Detect which cell encompasses the target text, then output its (X, Y) center coordinate. 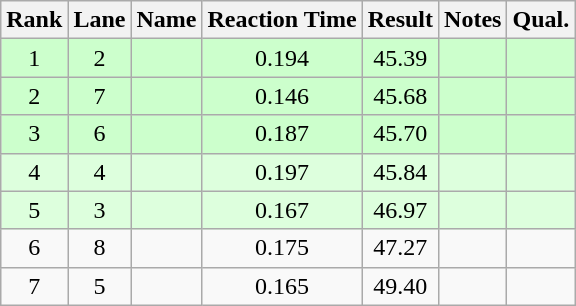
0.165 (282, 286)
47.27 (400, 248)
49.40 (400, 286)
45.68 (400, 96)
46.97 (400, 210)
Reaction Time (282, 20)
1 (34, 58)
0.175 (282, 248)
45.84 (400, 172)
0.187 (282, 134)
45.70 (400, 134)
45.39 (400, 58)
Lane (100, 20)
Name (166, 20)
Result (400, 20)
0.146 (282, 96)
0.197 (282, 172)
Rank (34, 20)
0.194 (282, 58)
Qual. (541, 20)
Notes (473, 20)
8 (100, 248)
0.167 (282, 210)
